Extract the [x, y] coordinate from the center of the cell holding the provided text.  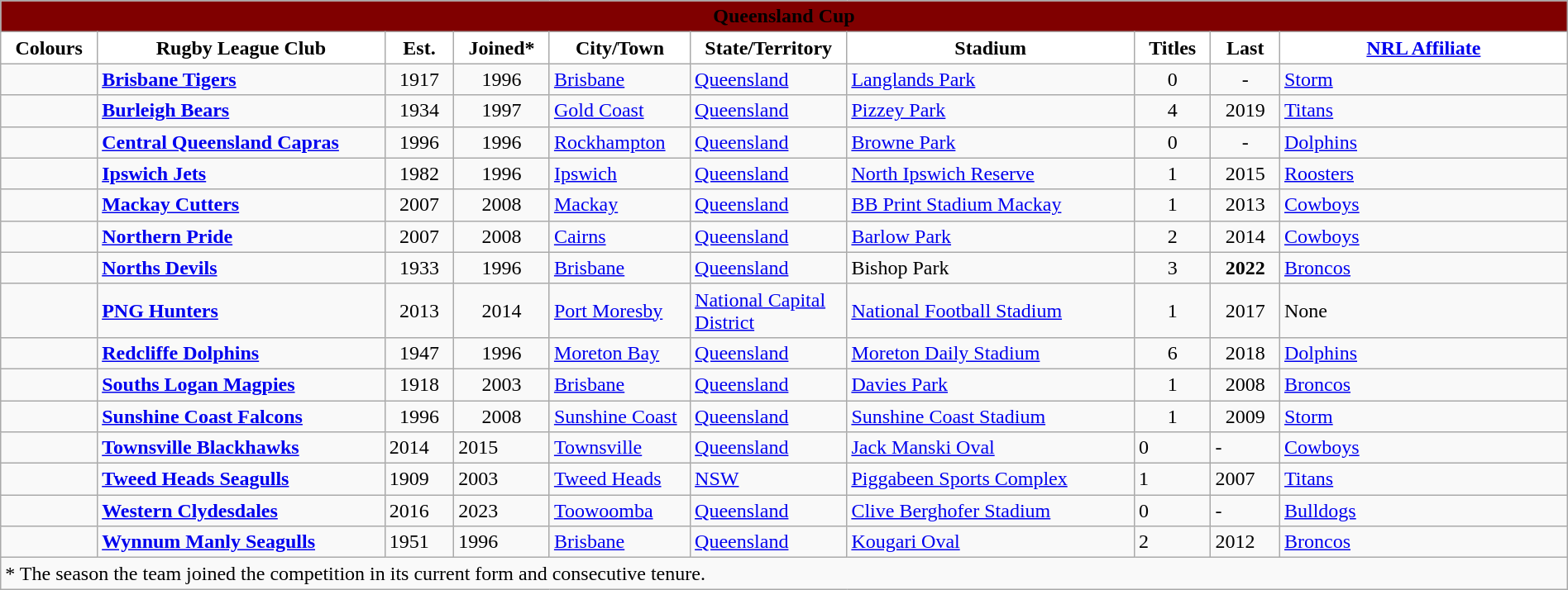
NSW [769, 479]
City/Town [619, 48]
2019 [1245, 111]
* The season the team joined the competition in its current form and consecutive tenure. [784, 573]
PNG Hunters [241, 311]
Ipswich [619, 174]
1934 [419, 111]
Tweed Heads [619, 479]
2016 [419, 511]
Kougari Oval [991, 542]
Bishop Park [991, 268]
Davies Park [991, 384]
2018 [1245, 353]
Browne Park [991, 142]
2017 [1245, 311]
Est. [419, 48]
Tweed Heads Seagulls [241, 479]
Rockhampton [619, 142]
Jack Manski Oval [991, 448]
Central Queensland Capras [241, 142]
Sunshine Coast Stadium [991, 416]
Queensland Cup [784, 17]
Norths Devils [241, 268]
Barlow Park [991, 236]
Western Clydesdales [241, 511]
2023 [502, 511]
1997 [502, 111]
Pizzey Park [991, 111]
Ipswich Jets [241, 174]
2012 [1245, 542]
Toowoomba [619, 511]
Townsville Blackhawks [241, 448]
Mackay [619, 205]
1909 [419, 479]
Burleigh Bears [241, 111]
Clive Berghofer Stadium [991, 511]
1917 [419, 79]
1982 [419, 174]
2009 [1245, 416]
Sunshine Coast Falcons [241, 416]
Moreton Daily Stadium [991, 353]
Bulldogs [1423, 511]
Wynnum Manly Seagulls [241, 542]
Redcliffe Dolphins [241, 353]
1947 [419, 353]
National Football Stadium [991, 311]
North Ipswich Reserve [991, 174]
BB Print Stadium Mackay [991, 205]
Stadium [991, 48]
Moreton Bay [619, 353]
Townsville [619, 448]
4 [1172, 111]
6 [1172, 353]
Sunshine Coast [619, 416]
3 [1172, 268]
Roosters [1423, 174]
State/Territory [769, 48]
1951 [419, 542]
2022 [1245, 268]
Joined* [502, 48]
1933 [419, 268]
None [1423, 311]
Cairns [619, 236]
Colours [50, 48]
Langlands Park [991, 79]
Titles [1172, 48]
Northern Pride [241, 236]
Piggabeen Sports Complex [991, 479]
1918 [419, 384]
Mackay Cutters [241, 205]
Gold Coast [619, 111]
Brisbane Tigers [241, 79]
Last [1245, 48]
Rugby League Club [241, 48]
Souths Logan Magpies [241, 384]
NRL Affiliate [1423, 48]
Port Moresby [619, 311]
National Capital District [769, 311]
